For the text-containing cell, return its midpoint in (X, Y) coordinate format. 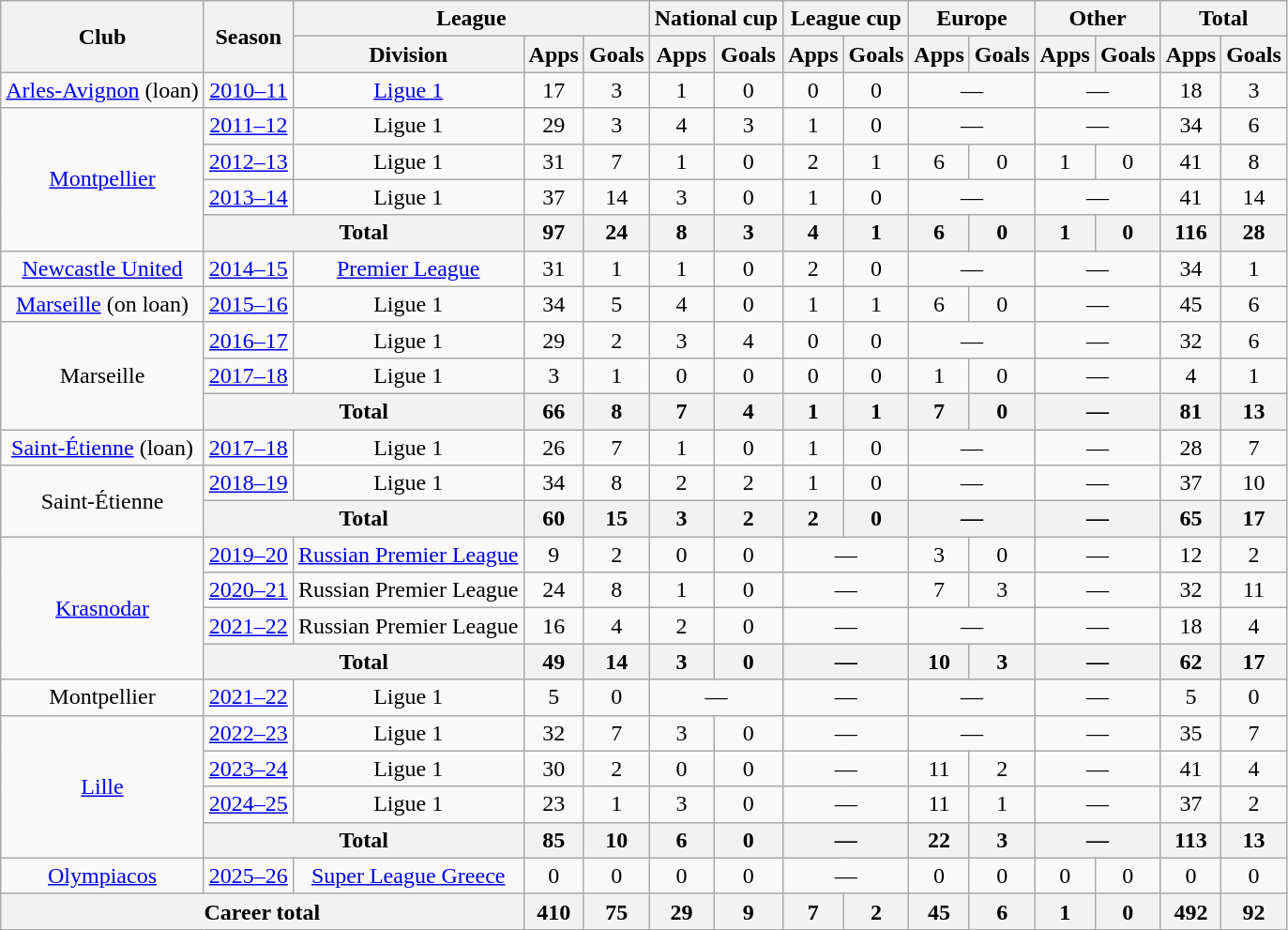
2010–11 (248, 90)
35 (1190, 733)
410 (553, 911)
12 (1190, 555)
92 (1254, 911)
Newcastle United (103, 268)
2019–20 (248, 555)
Saint-Étienne (loan) (103, 448)
116 (1190, 233)
Marseille (on loan) (103, 304)
Lille (103, 786)
2015–16 (248, 304)
492 (1190, 911)
2011–12 (248, 126)
Krasnodar (103, 608)
65 (1190, 519)
16 (553, 626)
National cup (716, 19)
23 (553, 804)
30 (553, 769)
2023–24 (248, 769)
85 (553, 840)
2020–21 (248, 590)
2014–15 (248, 268)
Saint-Étienne (103, 501)
97 (553, 233)
2024–25 (248, 804)
Olympiacos (103, 876)
2018–19 (248, 483)
49 (553, 662)
League (471, 19)
2016–17 (248, 340)
Marseille (103, 375)
Division (408, 54)
2012–13 (248, 161)
26 (553, 448)
81 (1190, 411)
22 (939, 840)
League cup (846, 19)
2025–26 (248, 876)
75 (616, 911)
Arles-Avignon (loan) (103, 90)
66 (553, 411)
2022–23 (248, 733)
60 (553, 519)
Career total (263, 911)
Super League Greece (408, 876)
15 (616, 519)
2013–14 (248, 197)
Other (1098, 19)
Club (103, 37)
62 (1190, 662)
Europe (972, 19)
Season (248, 37)
Premier League (408, 268)
113 (1190, 840)
